Pinpoint the cell where the given text exists, returning its (x, y) midpoint coordinate. 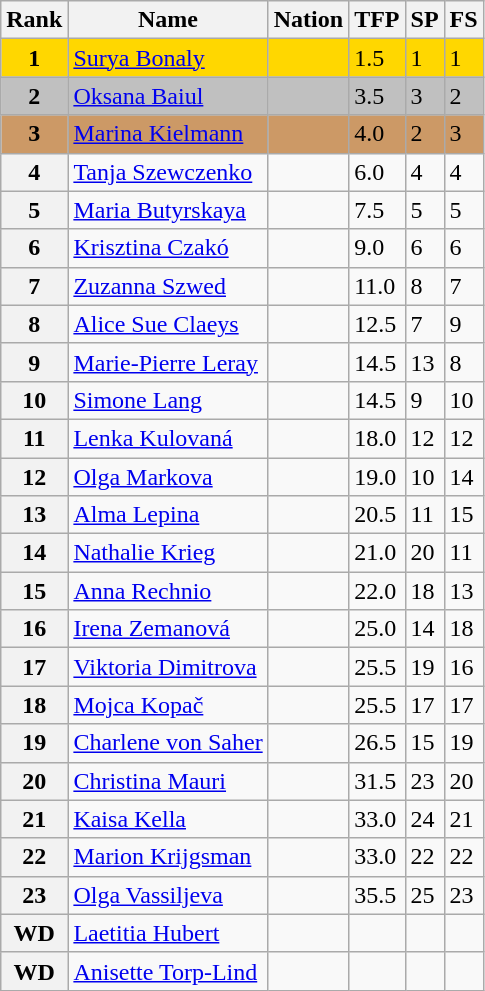
Marie-Pierre Leray (168, 362)
18.0 (377, 438)
Mojca Kopač (168, 705)
Christina Mauri (168, 781)
25 (424, 895)
Marion Krijgsman (168, 857)
Lenka Kulovaná (168, 438)
Nation (308, 20)
11.0 (377, 286)
Tanja Szewczenko (168, 172)
Maria Butyrskaya (168, 210)
12.5 (377, 324)
31.5 (377, 781)
Surya Bonaly (168, 58)
Oksana Baiul (168, 96)
Simone Lang (168, 400)
22.0 (377, 591)
26.5 (377, 743)
6.0 (377, 172)
Olga Markova (168, 477)
9.0 (377, 248)
Zuzanna Szwed (168, 286)
3.5 (377, 96)
Charlene von Saher (168, 743)
Alma Lepina (168, 515)
SP (424, 20)
Irena Zemanová (168, 629)
Anna Rechnio (168, 591)
Name (168, 20)
Krisztina Czakó (168, 248)
4.0 (377, 134)
35.5 (377, 895)
Alice Sue Claeys (168, 324)
24 (424, 819)
TFP (377, 20)
Rank (34, 20)
Laetitia Hubert (168, 933)
1.5 (377, 58)
Viktoria Dimitrova (168, 667)
21.0 (377, 553)
7.5 (377, 210)
25.0 (377, 629)
Anisette Torp-Lind (168, 971)
Nathalie Krieg (168, 553)
19.0 (377, 477)
Olga Vassiljeva (168, 895)
20.5 (377, 515)
Kaisa Kella (168, 819)
Marina Kielmann (168, 134)
FS (464, 20)
